Provide the (X, Y) coordinate of the cell's center where the given text is located.  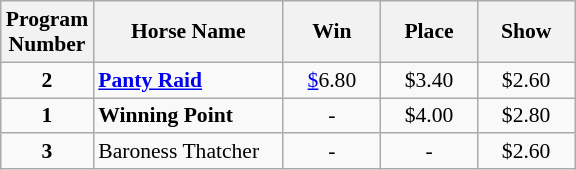
$2.80 (526, 116)
3 (47, 152)
Winning Point (188, 116)
$4.00 (428, 116)
Horse Name (188, 32)
Baroness Thatcher (188, 152)
Win (332, 32)
Place (428, 32)
Show (526, 32)
Panty Raid (188, 80)
$6.80 (332, 80)
$3.40 (428, 80)
Program Number (47, 32)
1 (47, 116)
2 (47, 80)
